For the text-containing cell, return its midpoint in [x, y] coordinate format. 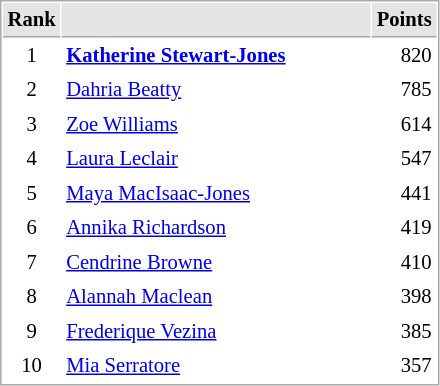
441 [404, 194]
357 [404, 366]
Frederique Vezina [216, 332]
410 [404, 262]
5 [32, 194]
785 [404, 90]
Rank [32, 20]
Points [404, 20]
Alannah Maclean [216, 296]
1 [32, 56]
9 [32, 332]
Annika Richardson [216, 228]
Dahria Beatty [216, 90]
419 [404, 228]
398 [404, 296]
Mia Serratore [216, 366]
7 [32, 262]
2 [32, 90]
10 [32, 366]
3 [32, 124]
Cendrine Browne [216, 262]
Zoe Williams [216, 124]
547 [404, 158]
614 [404, 124]
385 [404, 332]
Laura Leclair [216, 158]
Maya MacIsaac-Jones [216, 194]
Katherine Stewart-Jones [216, 56]
6 [32, 228]
4 [32, 158]
8 [32, 296]
820 [404, 56]
